Search for the cell housing the specified text and yield its (X, Y) center coordinate. 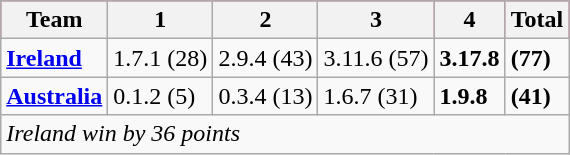
0.1.2 (5) (160, 96)
1.9.8 (470, 96)
1 (160, 20)
Ireland (54, 58)
3.11.6 (57) (376, 58)
Australia (54, 96)
4 (470, 20)
1.7.1 (28) (160, 58)
Ireland win by 36 points (285, 134)
2.9.4 (43) (266, 58)
2 (266, 20)
3 (376, 20)
(77) (537, 58)
3.17.8 (470, 58)
Team (54, 20)
Total (537, 20)
(41) (537, 96)
1.6.7 (31) (376, 96)
0.3.4 (13) (266, 96)
